Return [x, y] of the center of cell containing provided text 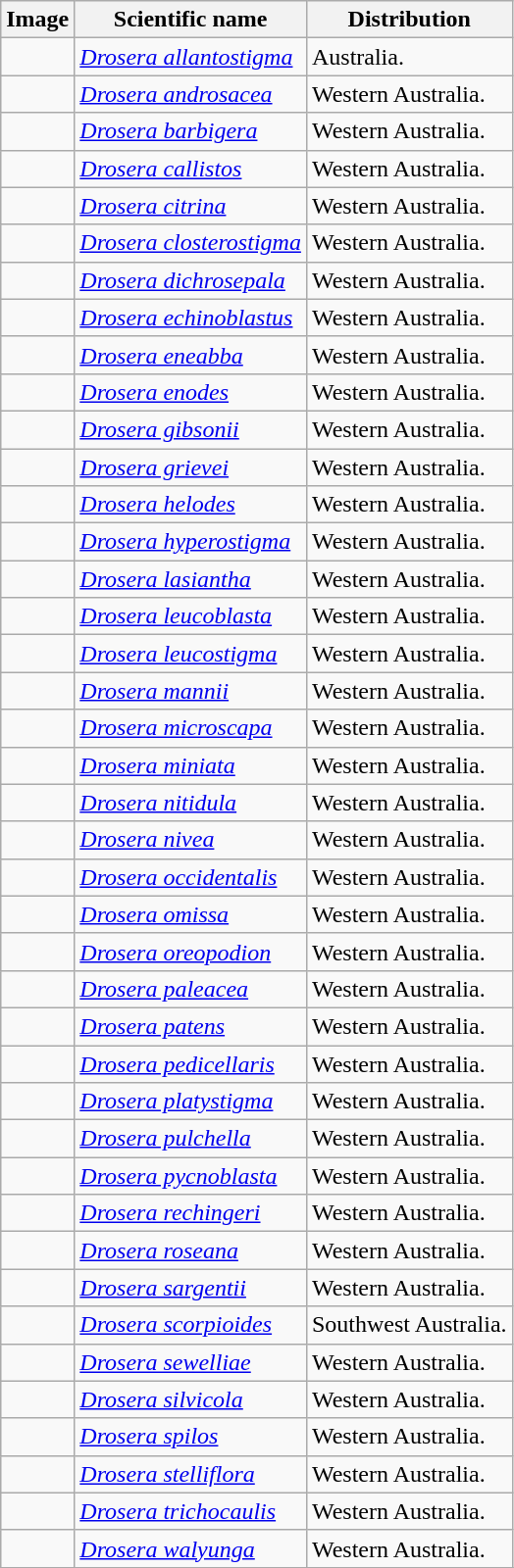
Drosera lasiantha [190, 579]
Drosera echinoblastus [190, 318]
Drosera trichocaulis [190, 1511]
Drosera androsacea [190, 94]
Drosera leucostigma [190, 654]
Drosera spilos [190, 1437]
Drosera sewelliae [190, 1362]
Drosera oreopodion [190, 952]
Drosera paleacea [190, 989]
Drosera enodes [190, 392]
Drosera dichrosepala [190, 280]
Drosera gibsonii [190, 429]
Drosera omissa [190, 914]
Drosera eneabba [190, 355]
Distribution [409, 20]
Drosera microscapa [190, 728]
Drosera nivea [190, 840]
Drosera hyperostigma [190, 542]
Drosera scorpioides [190, 1325]
Drosera pedicellaris [190, 1063]
Drosera callistos [190, 169]
Southwest Australia. [409, 1325]
Drosera allantostigma [190, 57]
Drosera grievei [190, 467]
Drosera walyunga [190, 1548]
Drosera roseana [190, 1250]
Drosera sargentii [190, 1288]
Image [37, 20]
Drosera barbigera [190, 131]
Drosera rechingeri [190, 1213]
Drosera occidentalis [190, 877]
Drosera closterostigma [190, 243]
Drosera silvicola [190, 1399]
Drosera miniata [190, 765]
Drosera leucoblasta [190, 616]
Drosera nitidula [190, 803]
Drosera patens [190, 1026]
Drosera pycnoblasta [190, 1176]
Drosera helodes [190, 505]
Drosera mannii [190, 691]
Australia. [409, 57]
Drosera citrina [190, 206]
Drosera pulchella [190, 1139]
Drosera platystigma [190, 1102]
Drosera stelliflora [190, 1474]
Scientific name [190, 20]
